Search for the cell housing the specified text and yield its [X, Y] center coordinate. 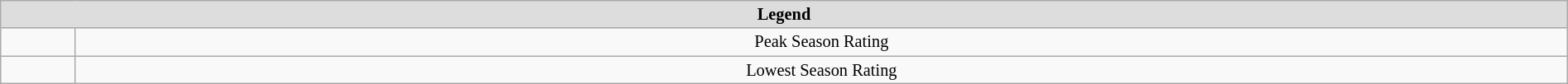
Lowest Season Rating [821, 70]
Legend [784, 14]
Peak Season Rating [821, 42]
